Pinpoint the cell where the given text exists, returning its (X, Y) midpoint coordinate. 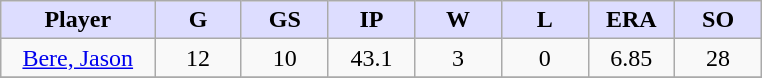
L (544, 20)
Player (78, 20)
IP (372, 20)
10 (284, 58)
G (198, 20)
Bere, Jason (78, 58)
12 (198, 58)
43.1 (372, 58)
6.85 (632, 58)
GS (284, 20)
28 (718, 58)
W (458, 20)
0 (544, 58)
SO (718, 20)
3 (458, 58)
ERA (632, 20)
